Search for the cell housing the specified text and yield its [x, y] center coordinate. 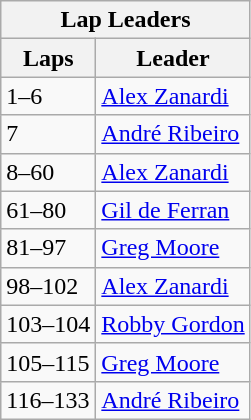
98–102 [48, 286]
7 [48, 134]
81–97 [48, 248]
Robby Gordon [173, 324]
Laps [48, 58]
8–60 [48, 172]
1–6 [48, 96]
116–133 [48, 400]
Gil de Ferran [173, 210]
103–104 [48, 324]
Leader [173, 58]
105–115 [48, 362]
Lap Leaders [126, 20]
61–80 [48, 210]
